Extract the (X, Y) coordinate from the center of the cell holding the provided text.  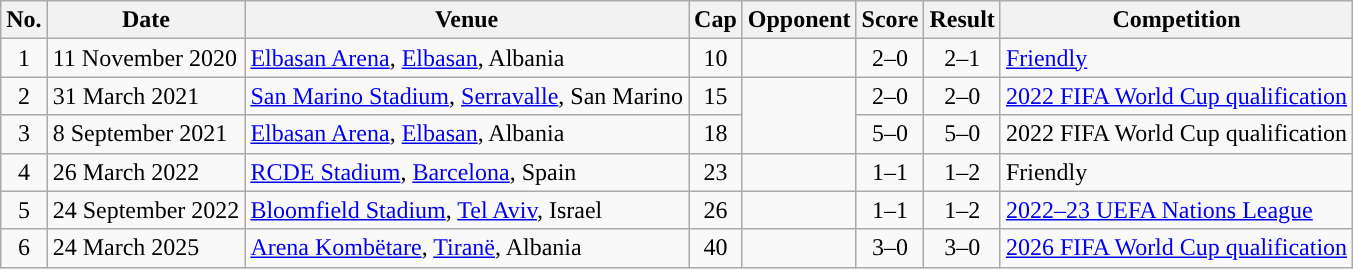
No. (24, 20)
11 November 2020 (146, 58)
26 March 2022 (146, 172)
Result (962, 20)
31 March 2021 (146, 96)
Date (146, 20)
3 (24, 134)
Bloomfield Stadium, Tel Aviv, Israel (467, 210)
Competition (1176, 20)
24 March 2025 (146, 248)
4 (24, 172)
18 (716, 134)
RCDE Stadium, Barcelona, Spain (467, 172)
Arena Kombëtare, Tiranë, Albania (467, 248)
5 (24, 210)
15 (716, 96)
10 (716, 58)
23 (716, 172)
8 September 2021 (146, 134)
Venue (467, 20)
Score (890, 20)
2–1 (962, 58)
Cap (716, 20)
2 (24, 96)
Opponent (799, 20)
26 (716, 210)
6 (24, 248)
San Marino Stadium, Serravalle, San Marino (467, 96)
24 September 2022 (146, 210)
1 (24, 58)
40 (716, 248)
2022–23 UEFA Nations League (1176, 210)
2026 FIFA World Cup qualification (1176, 248)
